For the text-containing cell, return its midpoint in [x, y] coordinate format. 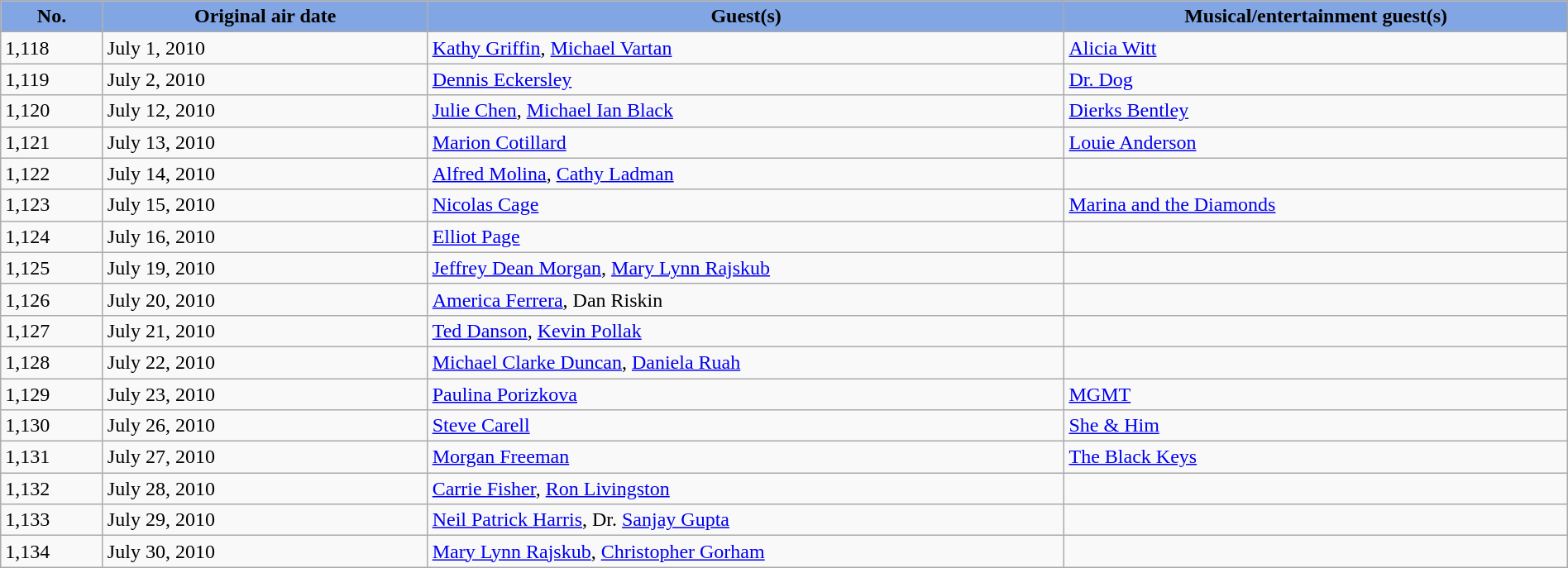
Original air date [265, 17]
Nicolas Cage [746, 205]
July 20, 2010 [265, 299]
Marina and the Diamonds [1316, 205]
Marion Cotillard [746, 142]
July 13, 2010 [265, 142]
July 26, 2010 [265, 426]
1,128 [52, 362]
1,127 [52, 331]
Ted Danson, Kevin Pollak [746, 331]
Louie Anderson [1316, 142]
July 1, 2010 [265, 48]
1,133 [52, 520]
July 30, 2010 [265, 551]
1,118 [52, 48]
1,126 [52, 299]
July 14, 2010 [265, 174]
1,130 [52, 426]
Mary Lynn Rajskub, Christopher Gorham [746, 551]
1,125 [52, 268]
Elliot Page [746, 236]
July 15, 2010 [265, 205]
Kathy Griffin, Michael Vartan [746, 48]
July 19, 2010 [265, 268]
July 21, 2010 [265, 331]
Morgan Freeman [746, 457]
July 22, 2010 [265, 362]
1,122 [52, 174]
Paulina Porizkova [746, 394]
July 2, 2010 [265, 79]
Guest(s) [746, 17]
July 16, 2010 [265, 236]
Michael Clarke Duncan, Daniela Ruah [746, 362]
1,119 [52, 79]
July 29, 2010 [265, 520]
1,120 [52, 111]
No. [52, 17]
The Black Keys [1316, 457]
1,129 [52, 394]
Alfred Molina, Cathy Ladman [746, 174]
1,124 [52, 236]
1,132 [52, 489]
Dennis Eckersley [746, 79]
Dr. Dog [1316, 79]
Carrie Fisher, Ron Livingston [746, 489]
Alicia Witt [1316, 48]
Neil Patrick Harris, Dr. Sanjay Gupta [746, 520]
1,121 [52, 142]
July 12, 2010 [265, 111]
Steve Carell [746, 426]
1,134 [52, 551]
Dierks Bentley [1316, 111]
1,123 [52, 205]
Musical/entertainment guest(s) [1316, 17]
MGMT [1316, 394]
1,131 [52, 457]
Jeffrey Dean Morgan, Mary Lynn Rajskub [746, 268]
July 23, 2010 [265, 394]
July 28, 2010 [265, 489]
She & Him [1316, 426]
America Ferrera, Dan Riskin [746, 299]
Julie Chen, Michael Ian Black [746, 111]
July 27, 2010 [265, 457]
